Capture the cell that displays the provided text and extract its (X, Y) central coordinate. 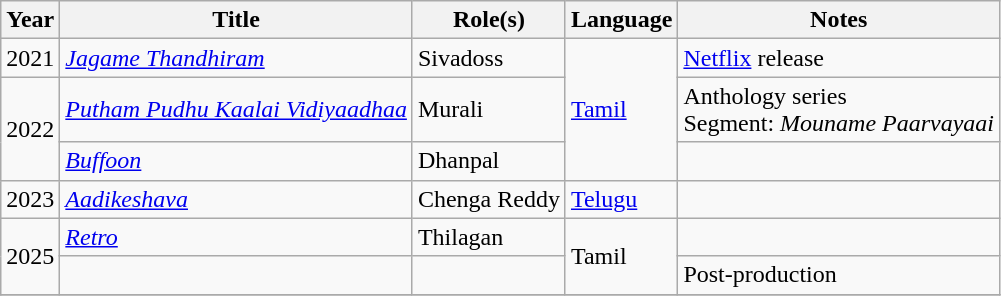
Netflix release (839, 58)
2025 (30, 256)
Notes (839, 20)
Putham Pudhu Kaalai Vidiyaadhaa (236, 110)
Thilagan (488, 237)
Year (30, 20)
Retro (236, 237)
Language (621, 20)
Jagame Thandhiram (236, 58)
Anthology series Segment: Mouname Paarvayaai (839, 110)
Telugu (621, 199)
Murali (488, 110)
Post-production (839, 275)
2023 (30, 199)
Chenga Reddy (488, 199)
2022 (30, 128)
Dhanpal (488, 161)
Role(s) (488, 20)
Aadikeshava (236, 199)
Title (236, 20)
Sivadoss (488, 58)
2021 (30, 58)
Buffoon (236, 161)
